Detect which cell encompasses the target text, then output its [x, y] center coordinate. 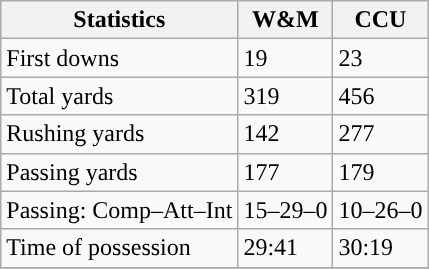
Rushing yards [120, 134]
CCU [380, 20]
First downs [120, 58]
456 [380, 96]
Time of possession [120, 248]
Total yards [120, 96]
W&M [286, 20]
177 [286, 172]
23 [380, 58]
Passing yards [120, 172]
10–26–0 [380, 210]
319 [286, 96]
Passing: Comp–Att–Int [120, 210]
15–29–0 [286, 210]
Statistics [120, 20]
29:41 [286, 248]
30:19 [380, 248]
142 [286, 134]
179 [380, 172]
277 [380, 134]
19 [286, 58]
